Detect which cell encompasses the target text, then output its [X, Y] center coordinate. 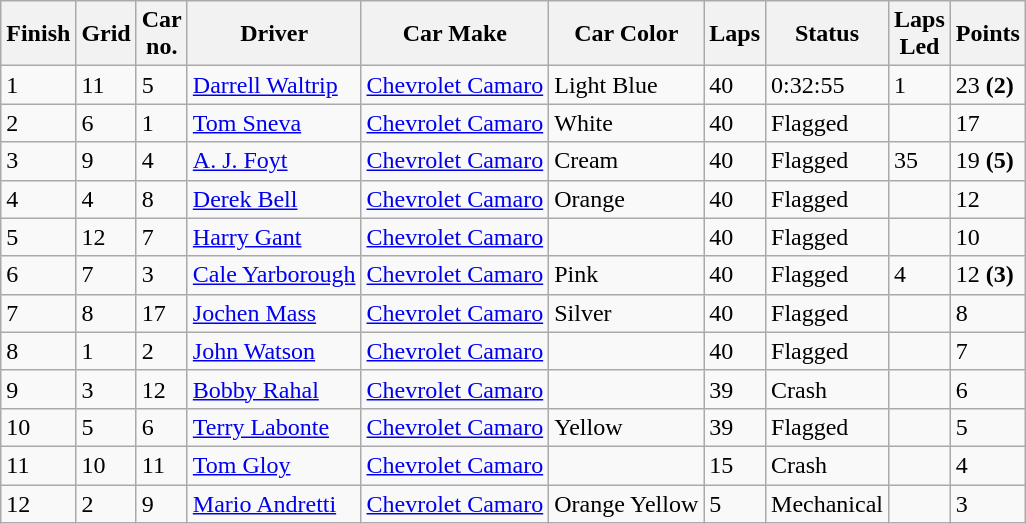
Tom Gloy [274, 465]
White [626, 123]
15 [735, 465]
Grid [106, 34]
Status [828, 34]
Jochen Mass [274, 313]
John Watson [274, 351]
Cale Yarborough [274, 275]
Cream [626, 161]
Points [988, 34]
0:32:55 [828, 85]
Darrell Waltrip [274, 85]
35 [920, 161]
Laps [735, 34]
LapsLed [920, 34]
Car Make [455, 34]
Bobby Rahal [274, 389]
Mario Andretti [274, 503]
Finish [38, 34]
Harry Gant [274, 237]
Terry Labonte [274, 427]
12 (3) [988, 275]
19 (5) [988, 161]
Silver [626, 313]
Driver [274, 34]
23 (2) [988, 85]
Tom Sneva [274, 123]
Car Color [626, 34]
Mechanical [828, 503]
Yellow [626, 427]
Pink [626, 275]
Derek Bell [274, 199]
A. J. Foyt [274, 161]
Light Blue [626, 85]
Orange [626, 199]
Orange Yellow [626, 503]
Carno. [162, 34]
